Identify which cell holds the provided text, then report its (x, y) central coordinate. 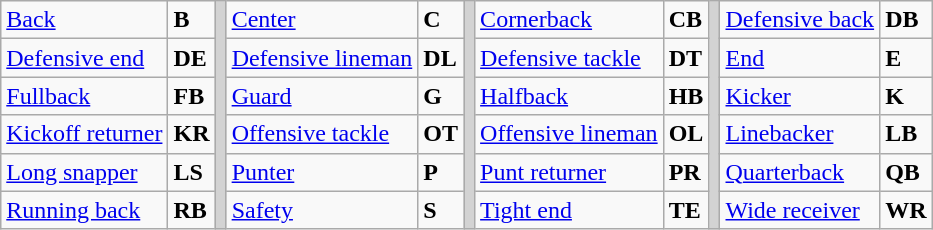
Defensive tackle (570, 58)
E (906, 58)
OL (686, 134)
Defensive lineman (322, 58)
Punt returner (570, 172)
DT (686, 58)
OT (441, 134)
C (441, 20)
Wide receiver (800, 210)
Defensive back (800, 20)
KR (192, 134)
Quarterback (800, 172)
CB (686, 20)
Center (322, 20)
G (441, 96)
Offensive tackle (322, 134)
LB (906, 134)
DL (441, 58)
Offensive lineman (570, 134)
PR (686, 172)
QB (906, 172)
FB (192, 96)
Kickoff returner (84, 134)
S (441, 210)
Cornerback (570, 20)
Linebacker (800, 134)
Long snapper (84, 172)
Kicker (800, 96)
Guard (322, 96)
B (192, 20)
K (906, 96)
RB (192, 210)
Defensive end (84, 58)
Running back (84, 210)
Halfback (570, 96)
DB (906, 20)
Fullback (84, 96)
End (800, 58)
Punter (322, 172)
Safety (322, 210)
TE (686, 210)
WR (906, 210)
DE (192, 58)
Tight end (570, 210)
HB (686, 96)
P (441, 172)
Back (84, 20)
LS (192, 172)
